Scan for the cell matching the given text and deliver its (X, Y) coordinate at center. 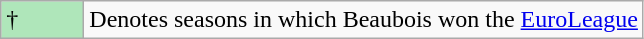
† (42, 20)
Denotes seasons in which Beaubois won the EuroLeague (364, 20)
